Search for the cell housing the specified text and yield its [X, Y] center coordinate. 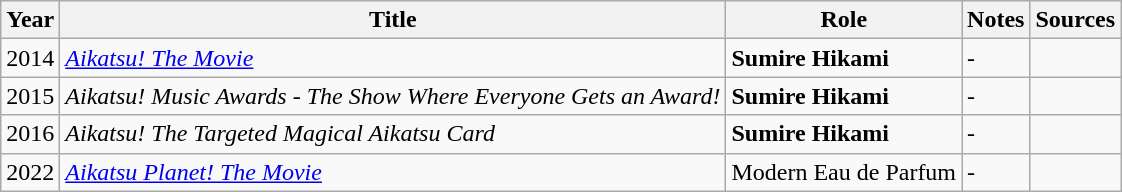
Role [844, 20]
Aikatsu! The Targeted Magical Aikatsu Card [393, 134]
Aikatsu! The Movie [393, 58]
Sources [1076, 20]
2022 [30, 172]
Notes [996, 20]
2016 [30, 134]
Aikatsu! Music Awards - The Show Where Everyone Gets an Award! [393, 96]
Title [393, 20]
2015 [30, 96]
Aikatsu Planet! The Movie [393, 172]
Modern Eau de Parfum [844, 172]
Year [30, 20]
2014 [30, 58]
